Find where the given text appears and provide that cell's center as [x, y] coordinate. 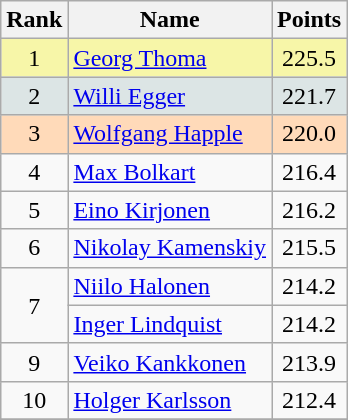
Veiko Kankkonen [170, 362]
1 [34, 58]
Inger Lindquist [170, 324]
Georg Thoma [170, 58]
Nikolay Kamenskiy [170, 248]
Max Bolkart [170, 172]
3 [34, 134]
10 [34, 400]
9 [34, 362]
Name [170, 20]
Niilo Halonen [170, 286]
7 [34, 305]
Eino Kirjonen [170, 210]
4 [34, 172]
225.5 [310, 58]
212.4 [310, 400]
216.2 [310, 210]
216.4 [310, 172]
5 [34, 210]
6 [34, 248]
Wolfgang Happle [170, 134]
Points [310, 20]
215.5 [310, 248]
2 [34, 96]
220.0 [310, 134]
Rank [34, 20]
Willi Egger [170, 96]
221.7 [310, 96]
Holger Karlsson [170, 400]
213.9 [310, 362]
